Identify which cell holds the provided text, then report its (x, y) central coordinate. 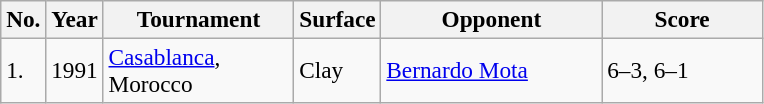
Casablanca, Morocco (198, 70)
6–3, 6–1 (682, 70)
Year (74, 19)
1991 (74, 70)
No. (24, 19)
Score (682, 19)
Tournament (198, 19)
Surface (338, 19)
Opponent (492, 19)
Bernardo Mota (492, 70)
Clay (338, 70)
1. (24, 70)
